For the text-containing cell, return its midpoint in [X, Y] coordinate format. 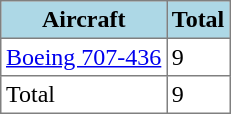
Boeing 707-436 [84, 57]
Aircraft [84, 20]
